Return (X, Y) of the center of cell containing provided text 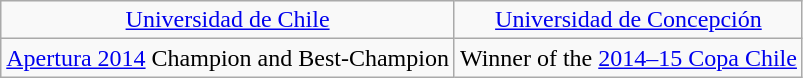
Universidad de Chile (228, 20)
Apertura 2014 Champion and Best-Champion (228, 58)
Winner of the 2014–15 Copa Chile (628, 58)
Universidad de Concepción (628, 20)
